Output the (x, y) coordinate of the center of the cell containing the given text.  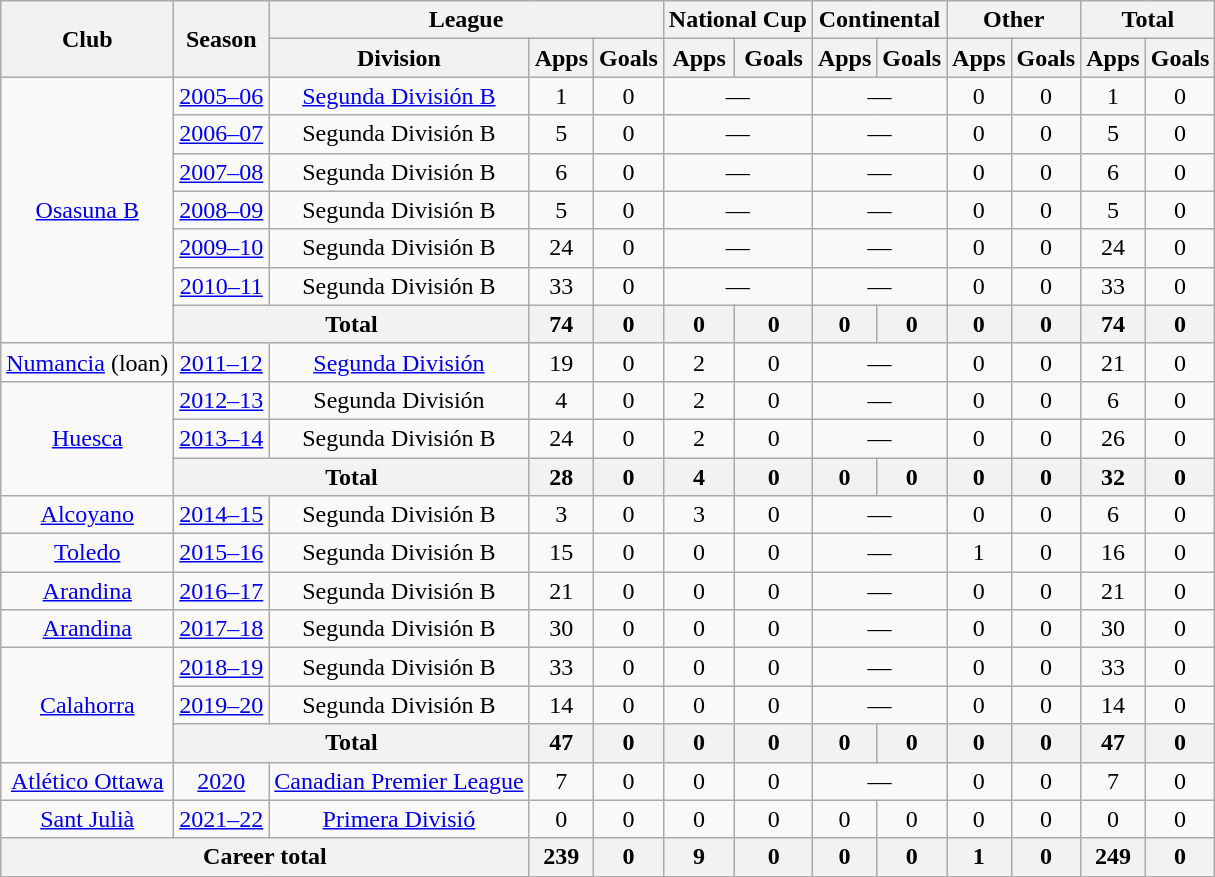
Career total (265, 857)
249 (1113, 857)
239 (561, 857)
League (466, 20)
Atlético Ottawa (88, 781)
2017–18 (222, 629)
16 (1113, 553)
Sant Julià (88, 819)
2016–17 (222, 591)
2007–08 (222, 172)
2015–16 (222, 553)
2014–15 (222, 515)
Calahorra (88, 705)
2013–14 (222, 438)
Huesca (88, 438)
2008–09 (222, 210)
2018–19 (222, 667)
Club (88, 39)
Numancia (loan) (88, 362)
Other (1014, 20)
Toledo (88, 553)
2012–13 (222, 400)
2006–07 (222, 134)
Osasuna B (88, 210)
2009–10 (222, 248)
Canadian Premier League (399, 781)
2010–11 (222, 286)
32 (1113, 477)
2019–20 (222, 705)
2020 (222, 781)
2011–12 (222, 362)
Division (399, 58)
Season (222, 39)
9 (699, 857)
National Cup (738, 20)
Primera Divisió (399, 819)
15 (561, 553)
Continental (879, 20)
2005–06 (222, 96)
28 (561, 477)
26 (1113, 438)
Alcoyano (88, 515)
19 (561, 362)
2021–22 (222, 819)
